From the cell containing the given text, extract its center point as (x, y) coordinate. 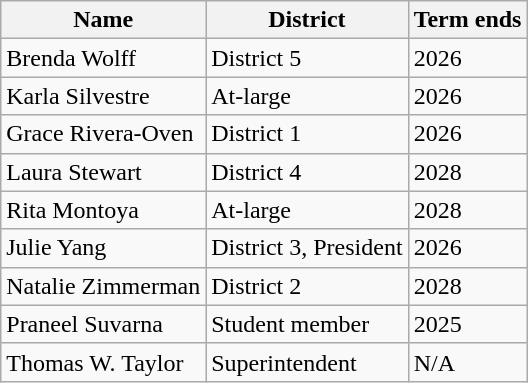
Julie Yang (104, 248)
Rita Montoya (104, 210)
Laura Stewart (104, 172)
Student member (307, 324)
District 4 (307, 172)
Praneel Suvarna (104, 324)
District (307, 20)
Karla Silvestre (104, 96)
District 1 (307, 134)
N/A (468, 362)
2025 (468, 324)
Natalie Zimmerman (104, 286)
Brenda Wolff (104, 58)
Name (104, 20)
Grace Rivera-Oven (104, 134)
Superintendent (307, 362)
Thomas W. Taylor (104, 362)
Term ends (468, 20)
District 3, President (307, 248)
District 2 (307, 286)
District 5 (307, 58)
